For the text-containing cell, return its midpoint in [X, Y] coordinate format. 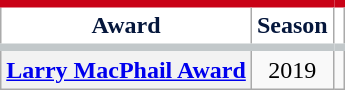
Award [126, 26]
2019 [292, 68]
Larry MacPhail Award [126, 68]
Season [292, 26]
